Return (X, Y) of the center of cell containing provided text 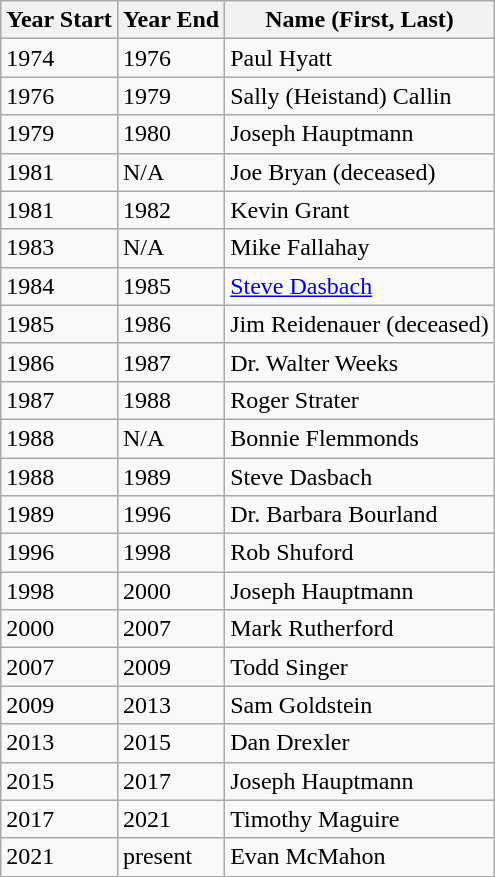
Rob Shuford (360, 553)
Mark Rutherford (360, 629)
Name (First, Last) (360, 20)
Sally (Heistand) Callin (360, 96)
Bonnie Flemmonds (360, 438)
Sam Goldstein (360, 705)
Mike Fallahay (360, 248)
Joe Bryan (deceased) (360, 172)
1974 (60, 58)
Timothy Maguire (360, 819)
Year End (170, 20)
1980 (170, 134)
Year Start (60, 20)
present (170, 857)
Jim Reidenauer (deceased) (360, 324)
Dan Drexler (360, 743)
Todd Singer (360, 667)
Dr. Walter Weeks (360, 362)
1984 (60, 286)
Dr. Barbara Bourland (360, 515)
Evan McMahon (360, 857)
1983 (60, 248)
Roger Strater (360, 400)
1982 (170, 210)
Paul Hyatt (360, 58)
Kevin Grant (360, 210)
